Locate the cell with the specified text and output its [x, y] center coordinate. 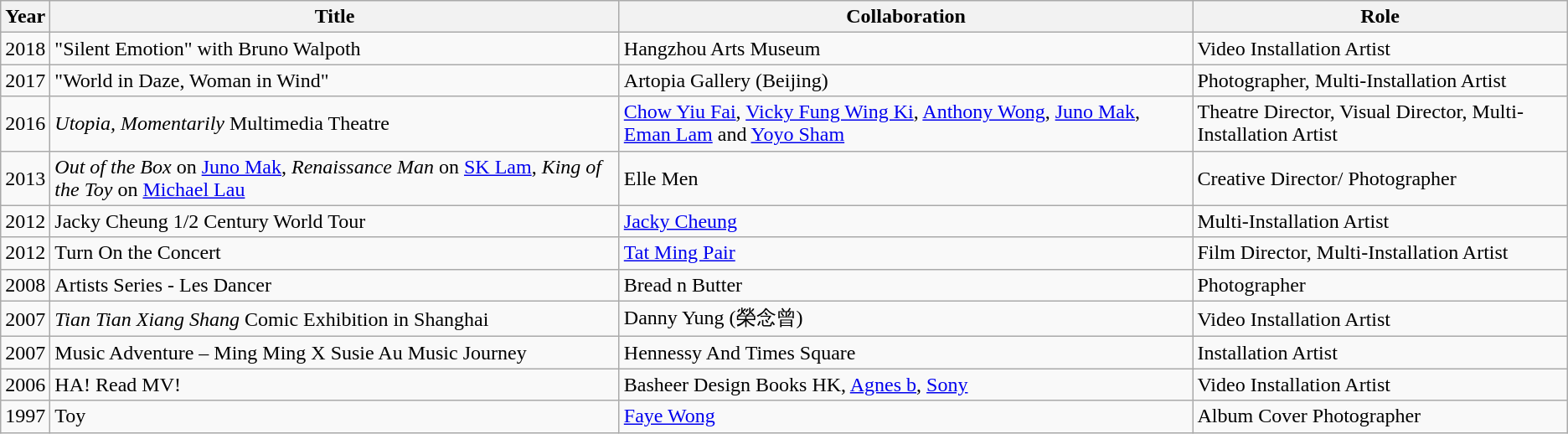
2018 [25, 49]
"Silent Emotion" with Bruno Walpoth [335, 49]
Collaboration [906, 17]
Jacky Cheung 1/2 Century World Tour [335, 221]
Music Adventure – Ming Ming X Susie Au Music Journey [335, 353]
Basheer Design Books HK, Agnes b, Sony [906, 385]
"World in Daze, Woman in Wind" [335, 80]
Theatre Director, Visual Director, Multi-Installation Artist [1380, 124]
Bread n Butter [906, 285]
2008 [25, 285]
Artists Series - Les Dancer [335, 285]
Tian Tian Xiang Shang Comic Exhibition in Shanghai [335, 318]
Chow Yiu Fai, Vicky Fung Wing Ki, Anthony Wong, Juno Mak, Eman Lam and Yoyo Sham [906, 124]
Out of the Box on Juno Mak, Renaissance Man on SK Lam, King of the Toy on Michael Lau [335, 178]
Danny Yung (榮念曾) [906, 318]
2017 [25, 80]
Title [335, 17]
Turn On the Concert [335, 253]
2006 [25, 385]
Creative Director/ Photographer [1380, 178]
Jacky Cheung [906, 221]
Faye Wong [906, 416]
Hangzhou Arts Museum [906, 49]
Artopia Gallery (Beijing) [906, 80]
Utopia, Momentarily Multimedia Theatre [335, 124]
Photographer [1380, 285]
Role [1380, 17]
2016 [25, 124]
Year [25, 17]
Toy [335, 416]
Album Cover Photographer [1380, 416]
HA! Read MV! [335, 385]
Film Director, Multi-Installation Artist [1380, 253]
Hennessy And Times Square [906, 353]
Installation Artist [1380, 353]
Multi-Installation Artist [1380, 221]
2013 [25, 178]
1997 [25, 416]
Elle Men [906, 178]
Tat Ming Pair [906, 253]
Photographer, Multi-Installation Artist [1380, 80]
